Extract the (x, y) coordinate from the center of the cell holding the provided text.  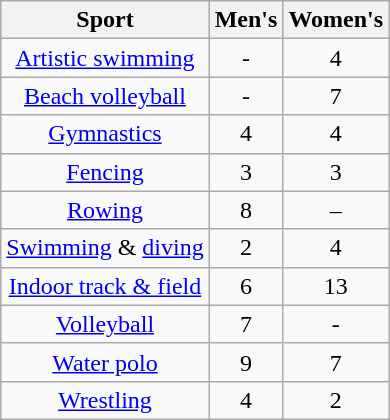
Sport (105, 20)
Wrestling (105, 400)
Artistic swimming (105, 58)
Fencing (105, 172)
13 (336, 286)
Gymnastics (105, 134)
6 (246, 286)
8 (246, 210)
Beach volleyball (105, 96)
Volleyball (105, 324)
Indoor track & field (105, 286)
Women's (336, 20)
9 (246, 362)
Rowing (105, 210)
Water polo (105, 362)
Swimming & diving (105, 248)
– (336, 210)
Men's (246, 20)
